Search for the cell housing the specified text and yield its [x, y] center coordinate. 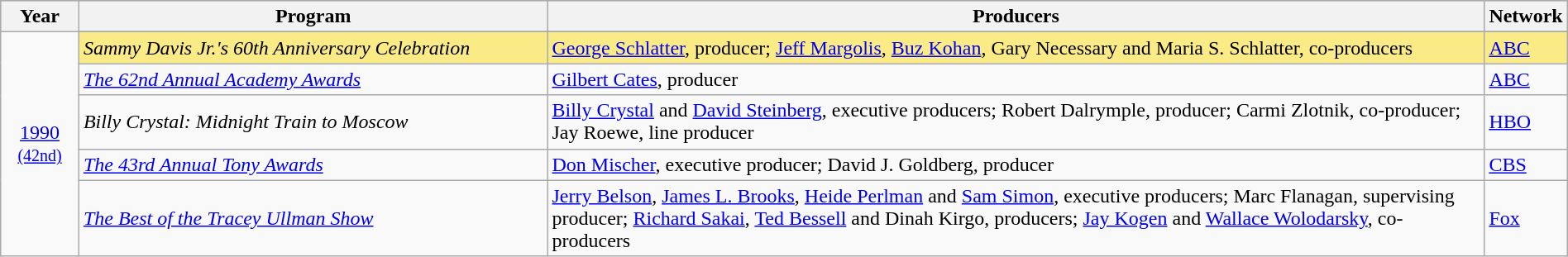
CBS [1526, 164]
Sammy Davis Jr.'s 60th Anniversary Celebration [313, 48]
Producers [1016, 17]
Program [313, 17]
Billy Crystal and David Steinberg, executive producers; Robert Dalrymple, producer; Carmi Zlotnik, co-producer; Jay Roewe, line producer [1016, 122]
Don Mischer, executive producer; David J. Goldberg, producer [1016, 164]
The Best of the Tracey Ullman Show [313, 218]
George Schlatter, producer; Jeff Margolis, Buz Kohan, Gary Necessary and Maria S. Schlatter, co-producers [1016, 48]
HBO [1526, 122]
Gilbert Cates, producer [1016, 79]
The 43rd Annual Tony Awards [313, 164]
Year [40, 17]
The 62nd Annual Academy Awards [313, 79]
Fox [1526, 218]
1990(42nd) [40, 144]
Billy Crystal: Midnight Train to Moscow [313, 122]
Network [1526, 17]
